Detect which cell encompasses the target text, then output its (X, Y) center coordinate. 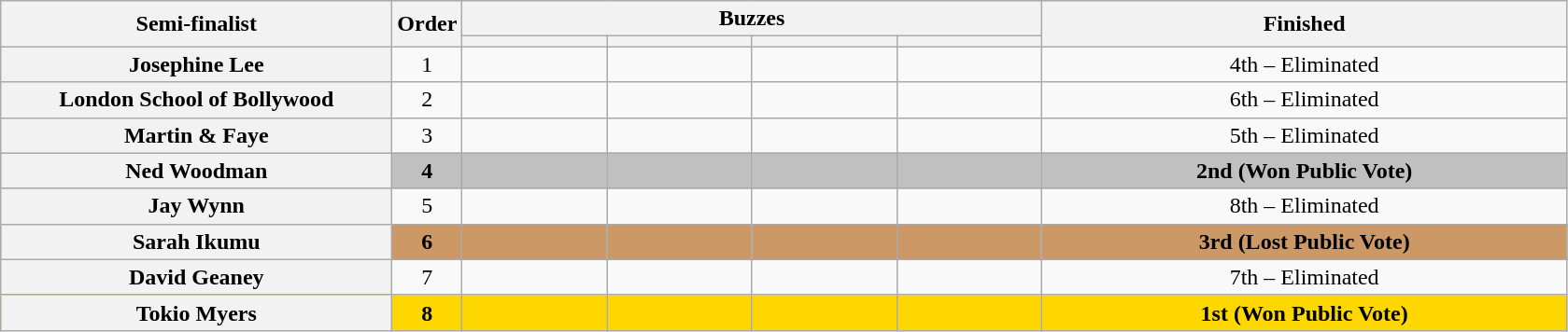
4th – Eliminated (1304, 64)
1st (Won Public Vote) (1304, 312)
2 (428, 100)
3 (428, 135)
8 (428, 312)
5th – Eliminated (1304, 135)
Semi-finalist (196, 24)
Order (428, 24)
Buzzes (752, 19)
Ned Woodman (196, 171)
David Geaney (196, 277)
Josephine Lee (196, 64)
1 (428, 64)
Sarah Ikumu (196, 242)
6 (428, 242)
7 (428, 277)
London School of Bollywood (196, 100)
4 (428, 171)
2nd (Won Public Vote) (1304, 171)
Tokio Myers (196, 312)
5 (428, 206)
Finished (1304, 24)
6th – Eliminated (1304, 100)
3rd (Lost Public Vote) (1304, 242)
Jay Wynn (196, 206)
8th – Eliminated (1304, 206)
7th – Eliminated (1304, 277)
Martin & Faye (196, 135)
